For the text-containing cell, return its midpoint in (x, y) coordinate format. 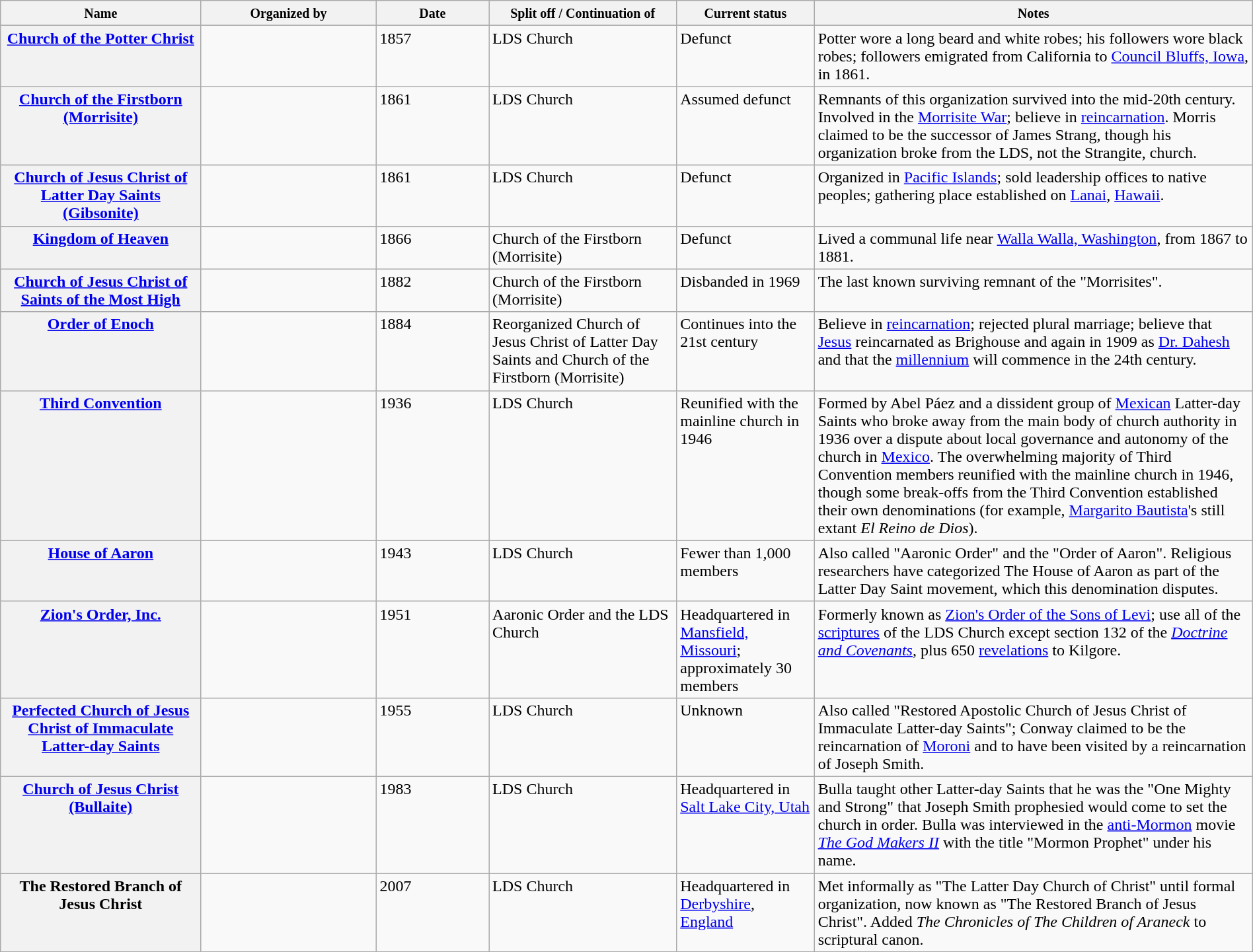
1882 (432, 291)
Organized in Pacific Islands; sold leadership offices to native peoples; gathering place established on Lanai, Hawaii. (1034, 196)
1955 (432, 737)
Headquartered in Mansfield, Missouri; approximately 30 members (745, 649)
1857 (432, 56)
Church of the Potter Christ (100, 56)
1884 (432, 351)
Headquartered in Salt Lake City, Utah (745, 824)
House of Aaron (100, 571)
The Restored Branch of Jesus Christ (100, 913)
Notes (1034, 13)
Aaronic Order and the LDS Church (583, 649)
Headquartered in Derbyshire, England (745, 913)
1936 (432, 465)
Church of Jesus Christ of Saints of the Most High (100, 291)
Unknown (745, 737)
Kingdom of Heaven (100, 247)
1866 (432, 247)
Church of Jesus Christ (Bullaite) (100, 824)
Current status (745, 13)
Disbanded in 1969 (745, 291)
Continues into the 21st century (745, 351)
1943 (432, 571)
Split off / Continuation of (583, 13)
Lived a communal life near Walla Walla, Washington, from 1867 to 1881. (1034, 247)
Fewer than 1,000 members (745, 571)
Date (432, 13)
Order of Enoch (100, 351)
1951 (432, 649)
Assumed defunct (745, 126)
Church of Jesus Christ of Latter Day Saints (Gibsonite) (100, 196)
Third Convention (100, 465)
2007 (432, 913)
Perfected Church of Jesus Christ of Immaculate Latter-day Saints (100, 737)
Name (100, 13)
Zion's Order, Inc. (100, 649)
Potter wore a long beard and white robes; his followers wore black robes; followers emigrated from California to Council Bluffs, Iowa, in 1861. (1034, 56)
Reorganized Church of Jesus Christ of Latter Day Saints and Church of the Firstborn (Morrisite) (583, 351)
The last known surviving remnant of the "Morrisites". (1034, 291)
Reunified with the mainline church in 1946 (745, 465)
1983 (432, 824)
Organized by (288, 13)
